Capture the cell that displays the provided text and extract its (X, Y) central coordinate. 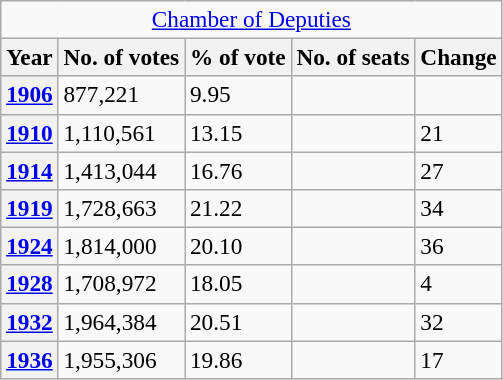
16.76 (238, 170)
% of vote (238, 57)
1906 (30, 95)
Chamber of Deputies (252, 19)
1,955,306 (121, 359)
877,221 (121, 95)
20.51 (238, 322)
18.05 (238, 284)
36 (458, 246)
1,110,561 (121, 133)
17 (458, 359)
19.86 (238, 359)
No. of votes (121, 57)
1,964,384 (121, 322)
34 (458, 208)
1,708,972 (121, 284)
Year (30, 57)
20.10 (238, 246)
1924 (30, 246)
1910 (30, 133)
No. of seats (353, 57)
21 (458, 133)
4 (458, 284)
27 (458, 170)
1919 (30, 208)
1,413,044 (121, 170)
32 (458, 322)
21.22 (238, 208)
1928 (30, 284)
1914 (30, 170)
Change (458, 57)
1,728,663 (121, 208)
1936 (30, 359)
9.95 (238, 95)
1932 (30, 322)
13.15 (238, 133)
1,814,000 (121, 246)
